Search for the cell housing the specified text and yield its (X, Y) center coordinate. 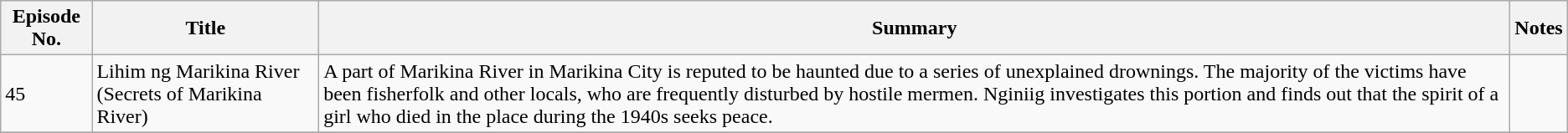
Notes (1539, 28)
Summary (915, 28)
Lihim ng Marikina River (Secrets of Marikina River) (206, 94)
Title (206, 28)
45 (47, 94)
Episode No. (47, 28)
